Return [X, Y] of the center of cell containing provided text 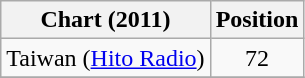
72 [257, 58]
Taiwan (Hito Radio) [106, 58]
Position [257, 20]
Chart (2011) [106, 20]
